Determine the (x, y) coordinate at the center of the cell enclosing the given text.  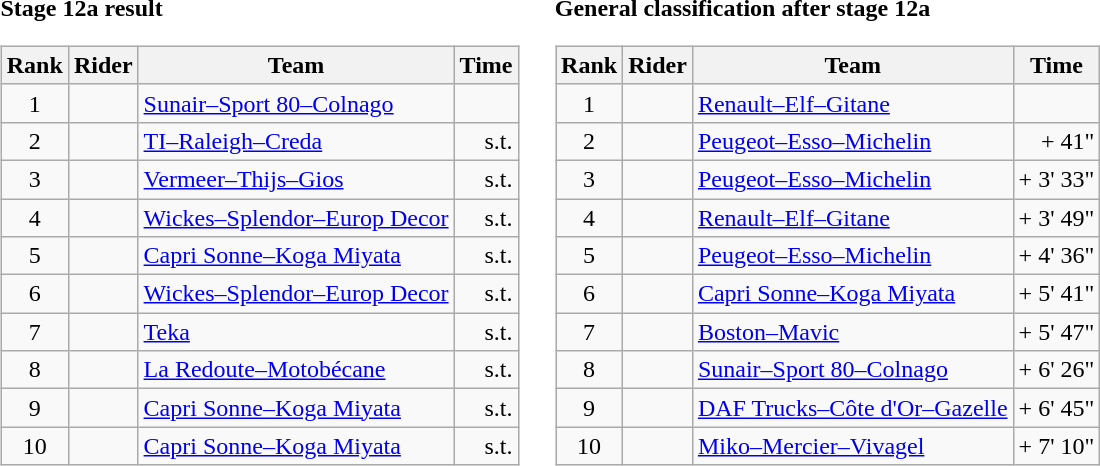
La Redoute–Motobécane (296, 370)
TI–Raleigh–Creda (296, 141)
Miko–Mercier–Vivagel (852, 446)
+ 5' 41" (1056, 294)
Vermeer–Thijs–Gios (296, 179)
+ 4' 36" (1056, 256)
Teka (296, 332)
+ 3' 49" (1056, 217)
+ 5' 47" (1056, 332)
+ 6' 45" (1056, 408)
+ 7' 10" (1056, 446)
DAF Trucks–Côte d'Or–Gazelle (852, 408)
+ 3' 33" (1056, 179)
+ 6' 26" (1056, 370)
+ 41" (1056, 141)
Boston–Mavic (852, 332)
